Return the (x, y) coordinate for the center point of the cell that contains the specified text.  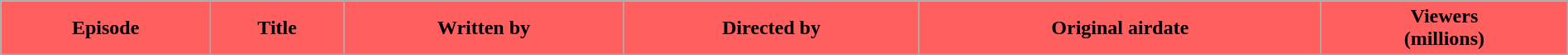
Directed by (771, 28)
Viewers(millions) (1444, 28)
Original airdate (1120, 28)
Written by (485, 28)
Title (278, 28)
Episode (106, 28)
